For the text-containing cell, return its midpoint in [x, y] coordinate format. 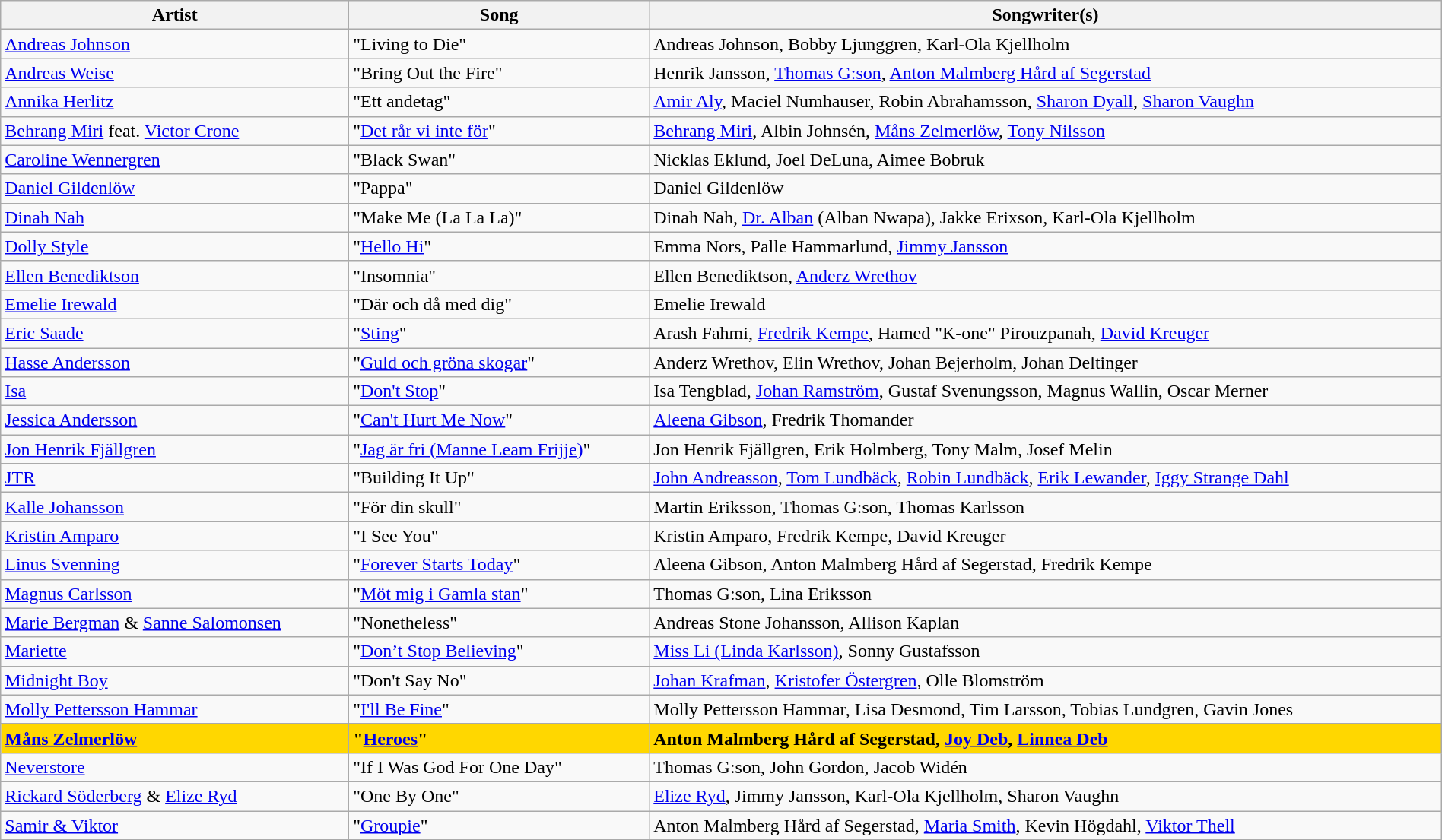
"Living to Die" [499, 44]
Behrang Miri feat. Victor Crone [175, 131]
Neverstore [175, 767]
Anderz Wrethov, Elin Wrethov, Johan Bejerholm, Johan Deltinger [1045, 363]
Jon Henrik Fjällgren [175, 449]
Artist [175, 15]
JTR [175, 478]
Mariette [175, 651]
"Make Me (La La La)" [499, 217]
Midnight Boy [175, 680]
Amir Aly, Maciel Numhauser, Robin Abrahamsson, Sharon Dyall, Sharon Vaughn [1045, 102]
Aleena Gibson, Anton Malmberg Hård af Segerstad, Fredrik Kempe [1045, 565]
"Bring Out the Fire" [499, 73]
Jessica Andersson [175, 420]
"Pappa" [499, 189]
Johan Krafman, Kristofer Östergren, Olle Blomström [1045, 680]
"I See You" [499, 536]
Nicklas Eklund, Joel DeLuna, Aimee Bobruk [1045, 160]
"Där och då med dig" [499, 304]
"If I Was God For One Day" [499, 767]
Andreas Stone Johansson, Allison Kaplan [1045, 623]
Martin Eriksson, Thomas G:son, Thomas Karlsson [1045, 507]
Dolly Style [175, 246]
Song [499, 15]
Arash Fahmi, Fredrik Kempe, Hamed "K-one" Pirouzpanah, David Kreuger [1045, 333]
"Nonetheless" [499, 623]
Elize Ryd, Jimmy Jansson, Karl-Ola Kjellholm, Sharon Vaughn [1045, 796]
Emma Nors, Palle Hammarlund, Jimmy Jansson [1045, 246]
Henrik Jansson, Thomas G:son, Anton Malmberg Hård af Segerstad [1045, 73]
Anton Malmberg Hård af Segerstad, Joy Deb, Linnea Deb [1045, 738]
"Sting" [499, 333]
Rickard Söderberg & Elize Ryd [175, 796]
"One By One" [499, 796]
Ellen Benediktson [175, 275]
Isa [175, 391]
"Can't Hurt Me Now" [499, 420]
Kristin Amparo [175, 536]
"Forever Starts Today" [499, 565]
"I'll Be Fine" [499, 709]
Eric Saade [175, 333]
"Insomnia" [499, 275]
"Heroes" [499, 738]
Songwriter(s) [1045, 15]
"Building It Up" [499, 478]
Isa Tengblad, Johan Ramström, Gustaf Svenungsson, Magnus Wallin, Oscar Merner [1045, 391]
"Hello Hi" [499, 246]
"Groupie" [499, 825]
Ellen Benediktson, Anderz Wrethov [1045, 275]
Caroline Wennergren [175, 160]
Hasse Andersson [175, 363]
Andreas Johnson, Bobby Ljunggren, Karl-Ola Kjellholm [1045, 44]
"Don't Stop" [499, 391]
Molly Pettersson Hammar, Lisa Desmond, Tim Larsson, Tobias Lundgren, Gavin Jones [1045, 709]
Thomas G:son, John Gordon, Jacob Widén [1045, 767]
Kristin Amparo, Fredrik Kempe, David Kreuger [1045, 536]
"Don’t Stop Believing" [499, 651]
"Möt mig i Gamla stan" [499, 594]
Thomas G:son, Lina Eriksson [1045, 594]
"Det rår vi inte för" [499, 131]
"Jag är fri (Manne Leam Frijje)" [499, 449]
"Ett andetag" [499, 102]
John Andreasson, Tom Lundbäck, Robin Lundbäck, Erik Lewander, Iggy Strange Dahl [1045, 478]
Jon Henrik Fjällgren, Erik Holmberg, Tony Malm, Josef Melin [1045, 449]
Dinah Nah, Dr. Alban (Alban Nwapa), Jakke Erixson, Karl-Ola Kjellholm [1045, 217]
Andreas Weise [175, 73]
"Don't Say No" [499, 680]
Aleena Gibson, Fredrik Thomander [1045, 420]
Andreas Johnson [175, 44]
"Black Swan" [499, 160]
Behrang Miri, Albin Johnsén, Måns Zelmerlöw, Tony Nilsson [1045, 131]
Linus Svenning [175, 565]
Marie Bergman & Sanne Salomonsen [175, 623]
Molly Pettersson Hammar [175, 709]
Måns Zelmerlöw [175, 738]
Kalle Johansson [175, 507]
Miss Li (Linda Karlsson), Sonny Gustafsson [1045, 651]
Anton Malmberg Hård af Segerstad, Maria Smith, Kevin Högdahl, Viktor Thell [1045, 825]
Dinah Nah [175, 217]
Annika Herlitz [175, 102]
"För din skull" [499, 507]
Magnus Carlsson [175, 594]
"Guld och gröna skogar" [499, 363]
Samir & Viktor [175, 825]
